Locate the cell with the specified text and output its [X, Y] center coordinate. 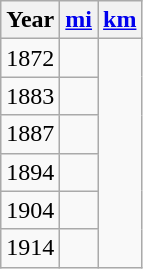
1904 [30, 210]
mi [79, 20]
1883 [30, 96]
1914 [30, 248]
1887 [30, 134]
km [120, 20]
1872 [30, 58]
Year [30, 20]
1894 [30, 172]
